For the text-containing cell, return its midpoint in [x, y] coordinate format. 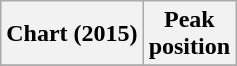
Chart (2015) [72, 34]
Peakposition [189, 34]
